Identify which cell holds the provided text, then report its [X, Y] central coordinate. 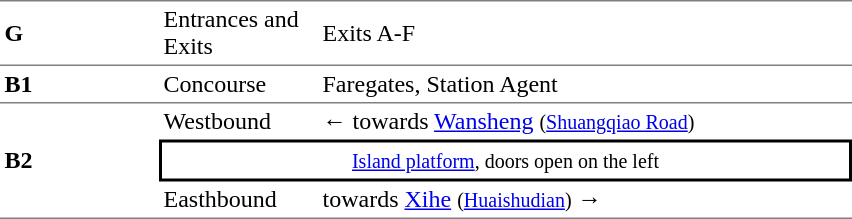
Westbound [238, 122]
Exits A-F [585, 33]
Faregates, Station Agent [585, 85]
B1 [80, 85]
Entrances and Exits [238, 33]
Concourse [238, 85]
Island platform, doors open on the left [506, 161]
← towards Wansheng (Shuangqiao Road) [585, 122]
G [80, 33]
